Provide the (X, Y) coordinate of the cell's center where the given text is located.  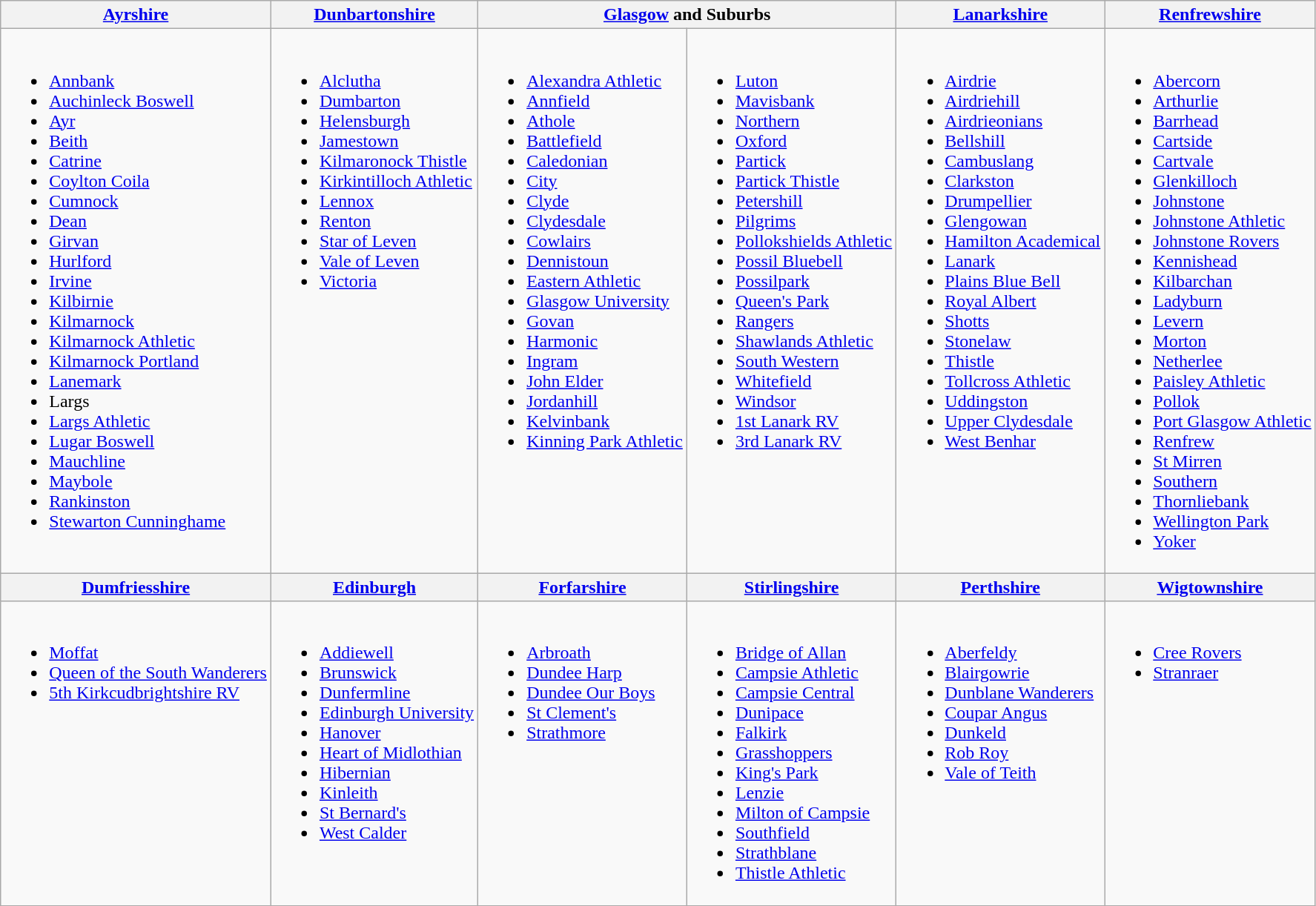
AlcluthaDumbartonHelensburghJamestownKilmaronock ThistleKirkintilloch AthleticLennoxRentonStar of LevenVale of LevenVictoria (374, 301)
Lanarkshire (1001, 15)
Bridge of AllanCampsie AthleticCampsie CentralDunipaceFalkirkGrasshoppersKing's ParkLenzieMilton of CampsieSouthfieldStrathblaneThistle Athletic (791, 753)
ArbroathDundee HarpDundee Our BoysSt Clement'sStrathmore (583, 753)
AberfeldyBlairgowrieDunblane WanderersCoupar AngusDunkeldRob RoyVale of Teith (1001, 753)
Renfrewshire (1210, 15)
Forfarshire (583, 587)
Stirlingshire (791, 587)
Perthshire (1001, 587)
Cree RoversStranraer (1210, 753)
Wigtownshire (1210, 587)
MoffatQueen of the South Wanderers5th Kirkcudbrightshire RV (136, 753)
Edinburgh (374, 587)
AddiewellBrunswickDunfermlineEdinburgh UniversityHanoverHeart of MidlothianHibernianKinleithSt Bernard'sWest Calder (374, 753)
Ayrshire (136, 15)
Glasgow and Suburbs (687, 15)
Dunbartonshire (374, 15)
Dumfriesshire (136, 587)
